Output the (x, y) coordinate of the center of the cell containing the given text.  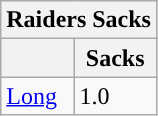
Sacks (116, 58)
Long (38, 96)
1.0 (116, 96)
Raiders Sacks (79, 20)
